From the cell containing the given text, extract its center point as (x, y) coordinate. 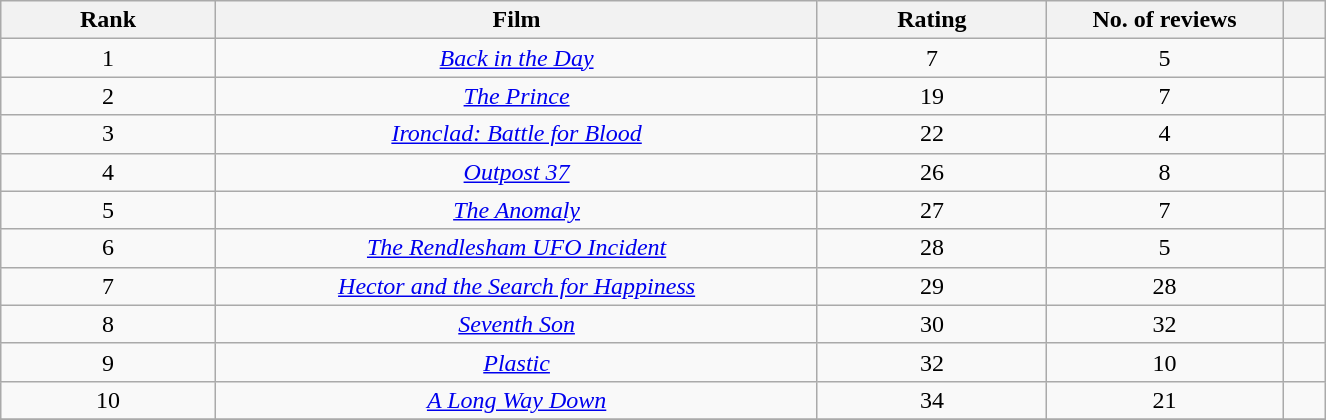
6 (108, 248)
30 (932, 324)
2 (108, 96)
Film (517, 20)
The Prince (517, 96)
The Rendlesham UFO Incident (517, 248)
1 (108, 58)
A Long Way Down (517, 400)
Ironclad: Battle for Blood (517, 134)
21 (1164, 400)
Rating (932, 20)
No. of reviews (1164, 20)
29 (932, 286)
3 (108, 134)
Rank (108, 20)
Hector and the Search for Happiness (517, 286)
22 (932, 134)
27 (932, 210)
19 (932, 96)
Seventh Son (517, 324)
26 (932, 172)
9 (108, 362)
34 (932, 400)
The Anomaly (517, 210)
Back in the Day (517, 58)
Plastic (517, 362)
Outpost 37 (517, 172)
